Identify which cell holds the provided text, then report its [X, Y] central coordinate. 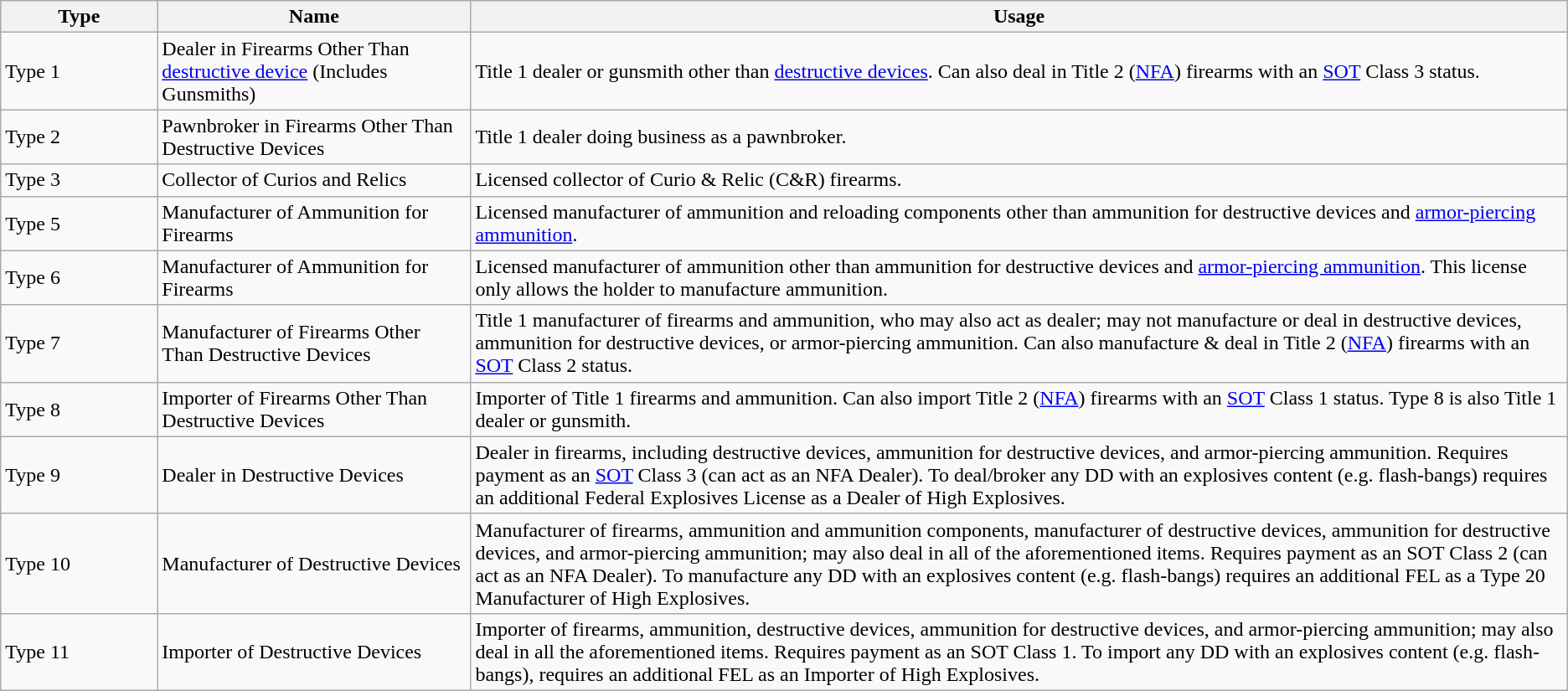
Collector of Curios and Relics [314, 180]
Dealer in Firearms Other Than destructive device (Includes Gunsmiths) [314, 71]
Type 2 [79, 137]
Title 1 dealer or gunsmith other than destructive devices. Can also deal in Title 2 (NFA) firearms with an SOT Class 3 status. [1019, 71]
Type 11 [79, 652]
Type 7 [79, 343]
Type 1 [79, 71]
Importer of Destructive Devices [314, 652]
Pawnbroker in Firearms Other Than Destructive Devices [314, 137]
Type 6 [79, 278]
Type 8 [79, 409]
Licensed manufacturer of ammunition and reloading components other than ammunition for destructive devices and armor-piercing ammunition. [1019, 223]
Manufacturer of Firearms Other Than Destructive Devices [314, 343]
Licensed collector of Curio & Relic (C&R) firearms. [1019, 180]
Manufacturer of Destructive Devices [314, 563]
Type [79, 17]
Type 5 [79, 223]
Dealer in Destructive Devices [314, 475]
Name [314, 17]
Importer of Firearms Other Than Destructive Devices [314, 409]
Usage [1019, 17]
Type 10 [79, 563]
Type 3 [79, 180]
Type 9 [79, 475]
Title 1 dealer doing business as a pawnbroker. [1019, 137]
